Output the (x, y) coordinate of the center of the cell containing the given text.  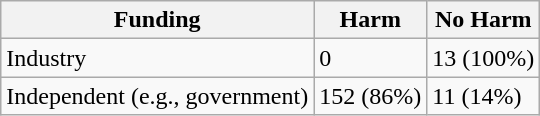
No Harm (484, 20)
0 (370, 58)
Funding (158, 20)
152 (86%) (370, 96)
13 (100%) (484, 58)
Industry (158, 58)
Independent (e.g., government) (158, 96)
Harm (370, 20)
11 (14%) (484, 96)
